Determine the [x, y] coordinate at the center of the cell enclosing the given text.  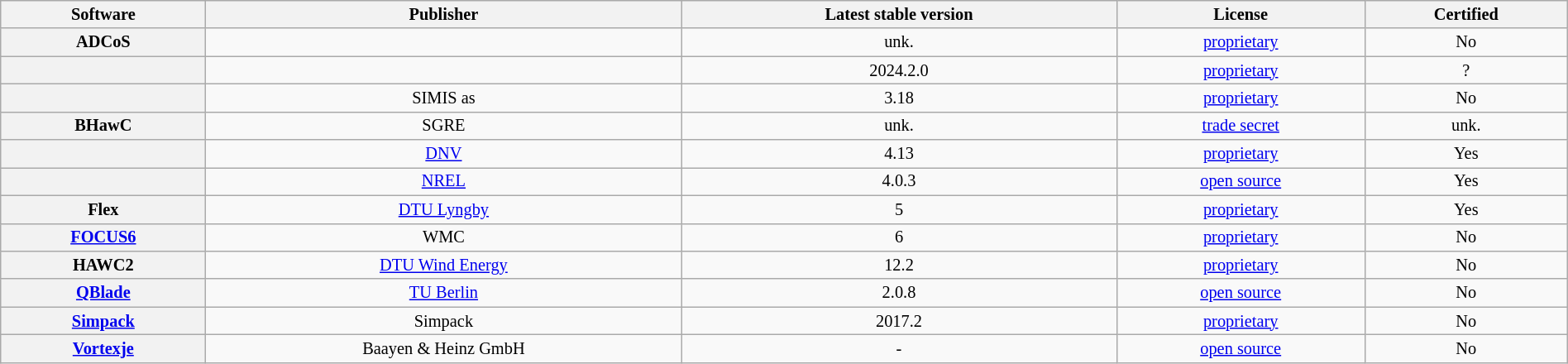
WMC [443, 237]
FOCUS6 [103, 237]
12.2 [899, 265]
QBlade [103, 293]
Publisher [443, 14]
NREL [443, 181]
DTU Lyngby [443, 209]
trade secret [1241, 126]
Software [103, 14]
4.13 [899, 154]
Vortexje [103, 348]
DNV [443, 154]
Certified [1465, 14]
License [1241, 14]
HAWC2 [103, 265]
Latest stable version [899, 14]
DTU Wind Energy [443, 265]
? [1465, 70]
Baayen & Heinz GmbH [443, 348]
SIMIS as [443, 98]
- [899, 348]
SGRE [443, 126]
2017.2 [899, 321]
2024.2.0 [899, 70]
TU Berlin [443, 293]
6 [899, 237]
Flex [103, 209]
5 [899, 209]
ADCoS [103, 42]
4.0.3 [899, 181]
3.18 [899, 98]
2.0.8 [899, 293]
BHawC [103, 126]
